From the cell containing the given text, extract its center point as [X, Y] coordinate. 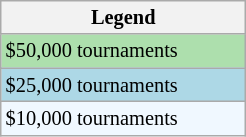
Legend [124, 17]
$10,000 tournaments [124, 118]
$50,000 tournaments [124, 51]
$25,000 tournaments [124, 85]
